Locate the cell with the specified text and output its (X, Y) center coordinate. 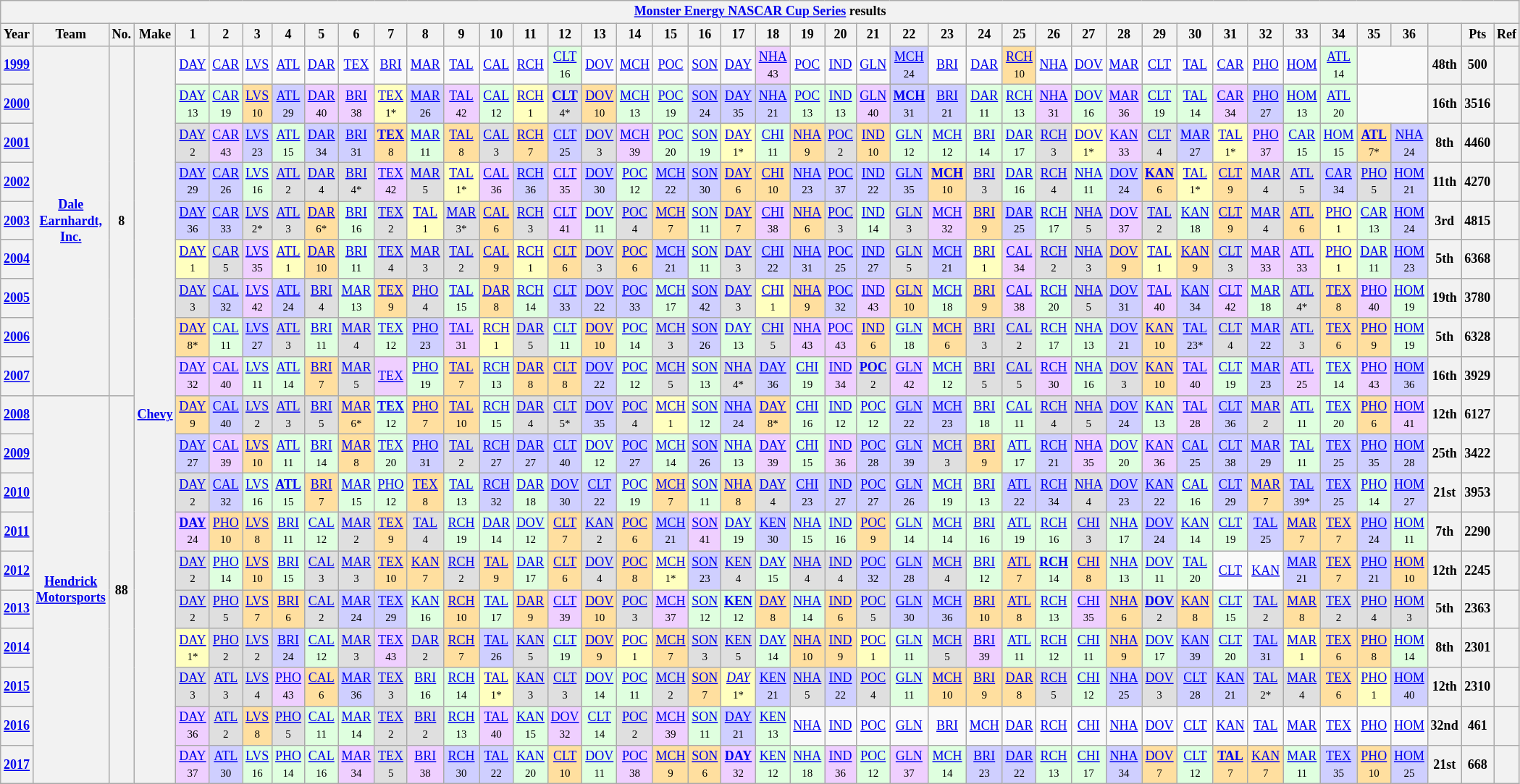
BRI10 (984, 609)
POC14 (635, 337)
KAN18 (1195, 221)
HOM36 (1409, 376)
3516 (1477, 104)
2 (226, 35)
TEX5 (391, 764)
2015 (17, 687)
ATL19 (1020, 531)
6 (356, 35)
DAY27 (193, 454)
CHI1 (773, 298)
MCH17 (671, 298)
TEX3 (391, 687)
MAR3* (461, 221)
CLT35 (565, 182)
TAL11 (1302, 454)
SON24 (705, 104)
2007 (17, 376)
29 (1160, 35)
TEX42 (391, 182)
CAL9 (497, 259)
PHO9 (1374, 337)
KAN5 (531, 648)
ATL25 (1302, 376)
30 (1195, 35)
CAL25 (1195, 454)
CLT12 (1195, 764)
CLT29 (1230, 492)
BRI24 (288, 648)
2301 (1477, 648)
ATL29 (288, 104)
18 (773, 35)
KAN14 (1195, 531)
DAR14 (497, 531)
2014 (17, 648)
CAR13 (1374, 221)
TEX29 (391, 609)
2006 (17, 337)
2011 (17, 531)
CHI (1088, 726)
3rd (1444, 221)
HOM40 (1409, 687)
36 (1409, 35)
32nd (1444, 726)
CLT11 (565, 337)
CLT20 (1230, 648)
11 (531, 35)
CLT42 (1230, 298)
IND4 (841, 570)
CHI5 (773, 337)
BRI1 (984, 259)
23 (947, 35)
CAL36 (497, 182)
BRI15 (288, 570)
ATL4* (1302, 298)
DAY15 (773, 570)
SON19 (705, 143)
GLN10 (910, 298)
HOM41 (1409, 415)
DAR16 (1020, 182)
IND16 (841, 531)
KAN36 (1160, 454)
4460 (1477, 143)
PHO7 (425, 415)
NHA11 (1088, 182)
BRI18 (984, 415)
DAY19 (739, 531)
NHA21 (773, 104)
Monster Energy NASCAR Cup Series results (760, 12)
32 (1266, 35)
4270 (1477, 182)
NHA35 (1088, 454)
ATL (288, 65)
DOV16 (1088, 104)
ATL20 (1338, 104)
DOV7 (1160, 764)
MAR24 (356, 609)
CLT15 (1230, 609)
MCH1* (671, 570)
GLN35 (910, 182)
GLN30 (910, 609)
RCH5 (1054, 687)
DAR22 (1020, 764)
TAL42 (461, 104)
CAL5 (1020, 376)
POC11 (635, 687)
GLN39 (910, 454)
CHI8 (1088, 570)
KAN9 (1195, 259)
9 (461, 35)
POC20 (671, 143)
CLT40 (565, 454)
MCH23 (947, 415)
POC38 (635, 764)
SON13 (705, 376)
IND14 (873, 221)
CLT10 (565, 764)
CLT41 (565, 221)
KEN5 (739, 648)
GLN5 (910, 259)
KAN39 (1195, 648)
RCH20 (1054, 298)
2016 (17, 726)
LVS27 (258, 337)
ATL17 (1020, 454)
LVS42 (258, 298)
2245 (1477, 570)
TAL9 (497, 570)
SON (705, 65)
GLN12 (910, 143)
TAL4 (425, 531)
BRI31 (356, 143)
RCH15 (497, 415)
RCH16 (1054, 531)
Make (155, 35)
2363 (1477, 609)
KAN16 (425, 609)
6368 (1477, 259)
2004 (17, 259)
KAN3 (531, 687)
CAL39 (226, 454)
2290 (1477, 531)
NHA14 (807, 609)
TAL13 (461, 492)
PHO8 (1374, 648)
KEN21 (773, 687)
2008 (17, 415)
NHA10 (807, 648)
DOV23 (1124, 492)
MCH9 (671, 764)
12 (565, 35)
MAR22 (1266, 337)
TAL22 (497, 764)
GLN28 (910, 570)
2010 (17, 492)
DAR25 (1020, 221)
PHO40 (1374, 298)
BRI12 (984, 570)
13 (600, 35)
GLN3 (910, 221)
24 (984, 35)
DAY39 (773, 454)
16 (705, 35)
MCH37 (671, 609)
DAR5 (531, 337)
PHO24 (1374, 531)
KEN30 (773, 531)
3780 (1477, 298)
CLT14 (600, 726)
LVS7 (258, 609)
DAY6 (739, 182)
20 (841, 35)
POC33 (635, 298)
CLT28 (1195, 687)
CHI22 (773, 259)
ATL7 (1020, 570)
MAR33 (1266, 259)
NHA8 (739, 492)
POC13 (807, 104)
NHA16 (1088, 376)
ATL24 (288, 298)
HOM27 (1409, 492)
TAL8 (461, 143)
CLT4* (565, 104)
DAY24 (193, 531)
POC43 (841, 337)
ATL33 (1302, 259)
2002 (17, 182)
DAY7 (739, 221)
DAY21 (739, 726)
DAY37 (193, 764)
Hendrick Motorsports (71, 589)
31 (1230, 35)
CLT16 (565, 65)
TAL20 (1195, 570)
HOM14 (1409, 648)
CAR43 (226, 143)
15 (671, 35)
11th (1444, 182)
CLT8 (565, 376)
TEX43 (391, 648)
DAY9 (193, 415)
SON30 (705, 182)
2001 (17, 143)
PHO27 (1266, 104)
CLT33 (565, 298)
3 (258, 35)
1999 (17, 65)
TEX14 (1338, 376)
RCH36 (531, 182)
RCH21 (1054, 454)
BRI39 (984, 648)
HOM21 (1409, 182)
TAL28 (1195, 415)
2000 (17, 104)
25th (1444, 454)
TAL14 (1195, 104)
4 (288, 35)
TAL39* (1302, 492)
CAR33 (226, 221)
KEN13 (773, 726)
MCH1 (671, 415)
KAN15 (531, 726)
CLT22 (600, 492)
TAL2* (1266, 687)
MAR27 (1195, 143)
NHA4* (739, 376)
IND10 (873, 143)
SON6 (705, 764)
GLN26 (910, 492)
TAL10 (461, 415)
BRI21 (947, 104)
KAN22 (1160, 492)
MAR21 (1302, 570)
48th (1444, 65)
MAR29 (1266, 454)
TEX35 (1338, 764)
CLT5* (565, 415)
5 (322, 35)
DOV37 (1124, 221)
Ref (1507, 35)
CHI10 (773, 182)
GLN18 (910, 337)
NHA25 (1124, 687)
TEX4 (391, 259)
MCH2 (671, 687)
IND34 (841, 376)
MAR1 (1302, 648)
6127 (1477, 415)
MAR26 (425, 104)
22 (910, 35)
DAR10 (322, 259)
7th (1444, 531)
DAY8 (773, 609)
NHA23 (807, 182)
MAR18 (1266, 298)
POC37 (841, 182)
BRI23 (984, 764)
CHI16 (807, 415)
1 (193, 35)
GLN37 (910, 764)
2009 (17, 454)
LVS4 (258, 687)
2003 (17, 221)
2005 (17, 298)
DOV17 (1160, 648)
PHO6 (1374, 415)
DAR34 (322, 143)
10 (497, 35)
DAY14 (773, 648)
DAR40 (322, 104)
14 (635, 35)
LVS35 (258, 259)
MAR15 (356, 492)
DAY4 (773, 492)
MAR34 (356, 764)
CLT38 (1230, 454)
PHO21 (1374, 570)
19th (1444, 298)
34 (1338, 35)
POC9 (873, 531)
CHI3 (1088, 531)
MCH24 (910, 65)
MCH19 (947, 492)
35 (1374, 35)
DOV14 (600, 687)
MCH6 (947, 337)
DOV1* (1088, 143)
PHO12 (391, 492)
DAR27 (531, 454)
NHA17 (1124, 531)
RCH12 (1054, 648)
DOV4 (600, 570)
2017 (17, 764)
GLN14 (910, 531)
IND9 (841, 648)
GLN42 (910, 376)
MAR13 (356, 298)
7 (391, 35)
MCH36 (947, 609)
PHO31 (425, 454)
LVS23 (258, 143)
ATL22 (1020, 492)
CAR19 (226, 104)
SON41 (705, 531)
HOM11 (1409, 531)
19 (807, 35)
CLT39 (565, 609)
BRI13 (984, 492)
DOV35 (600, 415)
25 (1020, 35)
SON3 (705, 648)
17 (739, 35)
2013 (17, 609)
GLN22 (910, 415)
CHI15 (807, 454)
IND43 (873, 298)
KEN4 (739, 570)
26 (1054, 35)
LVS2* (258, 221)
BRI6 (288, 609)
MCH18 (947, 298)
ATL1 (288, 259)
PHO37 (1266, 143)
HOM23 (1409, 259)
CAL34 (1020, 259)
CAR5 (226, 259)
BRI4* (356, 182)
DOV21 (1124, 337)
CLT25 (565, 143)
TAL25 (1266, 531)
DOV2 (1160, 609)
2012 (17, 570)
RCH34 (1054, 492)
HOM10 (1409, 570)
33 (1302, 35)
CAR15 (1302, 143)
3422 (1477, 454)
KAN20 (531, 764)
POC28 (873, 454)
SON42 (705, 298)
CHI38 (773, 221)
RCH27 (497, 454)
CHI23 (807, 492)
PHO2 (226, 648)
MAR23 (1266, 376)
3929 (1477, 376)
Pts (1477, 35)
IND13 (841, 104)
DAY29 (193, 182)
KAN6 (1160, 182)
POC25 (841, 259)
Dale Earnhardt, Inc. (71, 220)
NHA3 (1088, 259)
MCH32 (947, 221)
HOM24 (1409, 221)
MCH22 (671, 182)
21 (873, 35)
KAN2 (600, 531)
NHA34 (1124, 764)
DAY35 (739, 104)
SON7 (705, 687)
KAN33 (1124, 143)
DOV31 (1124, 298)
DAR9 (531, 609)
KAN13 (1160, 415)
DAY1 (193, 259)
ATL8 (1020, 609)
6328 (1477, 337)
2310 (1477, 687)
RCH32 (497, 492)
TAL23* (1195, 337)
CHI12 (1088, 687)
POC5 (873, 609)
Team (71, 35)
88 (122, 589)
RCH19 (461, 531)
HOM15 (1338, 143)
CLT7 (565, 531)
LVS11 (258, 376)
CHI35 (1088, 609)
MCH13 (635, 104)
BRI2 (425, 726)
461 (1477, 726)
MCH31 (910, 104)
ATL7* (1374, 143)
IND12 (841, 415)
DAR2 (425, 648)
HOM3 (1409, 609)
POC8 (635, 570)
TAL26 (497, 648)
CLT36 (1230, 415)
KAN34 (1195, 298)
28 (1124, 35)
MCH4 (947, 570)
668 (1477, 764)
HOM25 (1409, 764)
4815 (1477, 221)
DOV20 (1124, 454)
Year (17, 35)
3953 (1477, 492)
ATL5 (1302, 182)
CAR26 (226, 182)
NHA18 (807, 764)
PHO19 (425, 376)
PHO35 (1374, 454)
SON23 (705, 570)
NHA15 (807, 531)
CHI17 (1088, 764)
DAR18 (531, 492)
TEX1* (391, 104)
CHI19 (807, 376)
CAL38 (1020, 298)
LVS (258, 65)
27 (1088, 35)
DAR6* (322, 221)
ATL6 (1302, 221)
CAL (497, 65)
TEX10 (391, 570)
DOV32 (565, 726)
No. (122, 35)
KAN8 (1195, 609)
TAL15 (461, 298)
GLN40 (873, 104)
500 (1477, 65)
MAR14 (356, 726)
PHO23 (425, 337)
TAL17 (497, 609)
MAR6* (356, 415)
KAN21 (1230, 687)
ATL30 (226, 764)
Chevy (155, 415)
BRI4 (322, 298)
HOM13 (1302, 104)
HOM28 (1409, 454)
